Output the [x, y] coordinate of the center of the cell containing the given text.  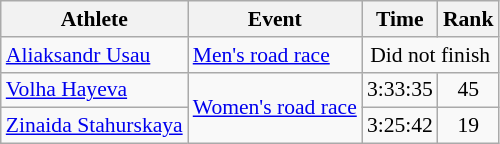
3:25:42 [400, 126]
Aliaksandr Usau [94, 55]
Athlete [94, 19]
Did not finish [430, 55]
3:33:35 [400, 90]
19 [468, 126]
Women's road race [275, 108]
Event [275, 19]
Zinaida Stahurskaya [94, 126]
Men's road race [275, 55]
Time [400, 19]
Rank [468, 19]
45 [468, 90]
Volha Hayeva [94, 90]
